Determine the (x, y) coordinate at the center of the cell enclosing the given text.  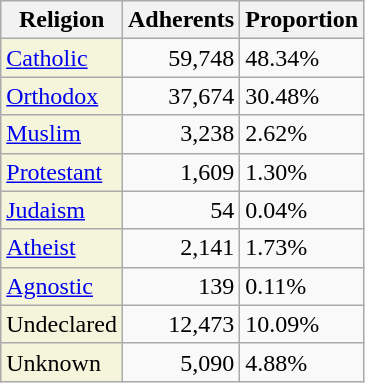
Catholic (62, 58)
1.73% (302, 248)
54 (180, 210)
Orthodox (62, 96)
Protestant (62, 172)
Undeclared (62, 324)
Unknown (62, 362)
2.62% (302, 134)
0.04% (302, 210)
37,674 (180, 96)
4.88% (302, 362)
3,238 (180, 134)
Adherents (180, 20)
59,748 (180, 58)
1,609 (180, 172)
Atheist (62, 248)
0.11% (302, 286)
10.09% (302, 324)
48.34% (302, 58)
Muslim (62, 134)
12,473 (180, 324)
139 (180, 286)
Agnostic (62, 286)
Proportion (302, 20)
1.30% (302, 172)
Religion (62, 20)
2,141 (180, 248)
30.48% (302, 96)
Judaism (62, 210)
5,090 (180, 362)
